Search for the cell housing the specified text and yield its (x, y) center coordinate. 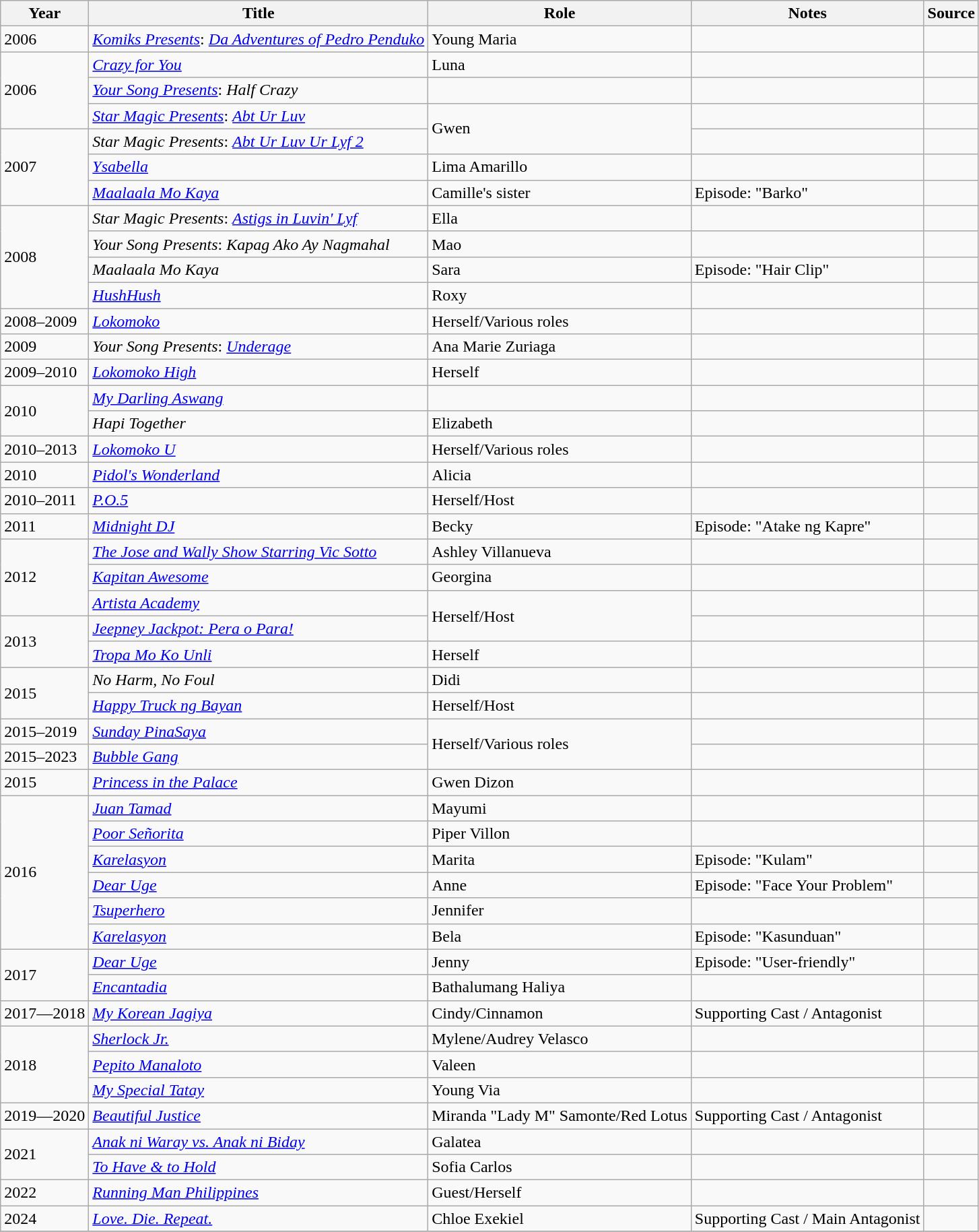
Crazy for You (259, 65)
Ella (560, 218)
2015–2023 (44, 757)
Princess in the Palace (259, 783)
2013 (44, 641)
Pidol's Wonderland (259, 475)
My Korean Jagiya (259, 1013)
My Darling Aswang (259, 398)
Episode: "Hair Clip" (807, 269)
Anne (560, 885)
Jeepney Jackpot: Pera o Para! (259, 628)
Lima Amarillo (560, 167)
Beautiful Justice (259, 1115)
Tsuperhero (259, 911)
Cindy/Cinnamon (560, 1013)
Kapitan Awesome (259, 577)
The Jose and Wally Show Starring Vic Sotto (259, 552)
Sara (560, 269)
2008–2009 (44, 321)
Ashley Villanueva (560, 552)
2022 (44, 1193)
Mylene/Audrey Velasco (560, 1039)
2012 (44, 577)
Supporting Cast / Main Antagonist (807, 1219)
2019—2020 (44, 1115)
Bathalumang Haliya (560, 987)
To Have & to Hold (259, 1167)
2008 (44, 257)
Lokomoko High (259, 372)
Lokomoko U (259, 449)
My Special Tatay (259, 1090)
Marita (560, 860)
HushHush (259, 295)
Title (259, 13)
Bela (560, 936)
Komiks Presents: Da Adventures of Pedro Penduko (259, 39)
2017 (44, 975)
Chloe Exekiel (560, 1219)
Alicia (560, 475)
P.O.5 (259, 500)
2009 (44, 347)
Pepito Manaloto (259, 1064)
Episode: "Face Your Problem" (807, 885)
Your Song Presents: Half Crazy (259, 90)
Lokomoko (259, 321)
Episode: "Barko" (807, 193)
2015–2019 (44, 731)
Sunday PinaSaya (259, 731)
Notes (807, 13)
2021 (44, 1155)
Episode: "Kasunduan" (807, 936)
Happy Truck ng Bayan (259, 705)
Poor Señorita (259, 834)
Camille's sister (560, 193)
Artista Academy (259, 603)
Luna (560, 65)
Hapi Together (259, 424)
Love. Die. Repeat. (259, 1219)
Sherlock Jr. (259, 1039)
Piper Villon (560, 834)
Episode: "User-friendly" (807, 962)
Running Man Philippines (259, 1193)
Ysabella (259, 167)
Your Song Presents: Kapag Ako Ay Nagmahal (259, 244)
Role (560, 13)
Bubble Gang (259, 757)
Ana Marie Zuriaga (560, 347)
Mao (560, 244)
Star Magic Presents: Astigs in Luvin' Lyf (259, 218)
Elizabeth (560, 424)
2016 (44, 872)
Gwen (560, 129)
Star Magic Presents: Abt Ur Luv (259, 116)
Young Via (560, 1090)
Didi (560, 680)
2007 (44, 167)
2024 (44, 1219)
Roxy (560, 295)
Your Song Presents: Underage (259, 347)
Mayumi (560, 808)
Midnight DJ (259, 526)
2009–2010 (44, 372)
Becky (560, 526)
Anak ni Waray vs. Anak ni Biday (259, 1142)
Galatea (560, 1142)
Miranda "Lady M" Samonte/Red Lotus (560, 1115)
Juan Tamad (259, 808)
Valeen (560, 1064)
2018 (44, 1064)
Georgina (560, 577)
Tropa Mo Ko Unli (259, 654)
Episode: "Atake ng Kapre" (807, 526)
Sofia Carlos (560, 1167)
Star Magic Presents: Abt Ur Luv Ur Lyf 2 (259, 141)
No Harm, No Foul (259, 680)
2017—2018 (44, 1013)
Young Maria (560, 39)
2011 (44, 526)
Jenny (560, 962)
Guest/Herself (560, 1193)
2010–2013 (44, 449)
2010–2011 (44, 500)
Episode: "Kulam" (807, 860)
Encantadia (259, 987)
Jennifer (560, 911)
Year (44, 13)
Gwen Dizon (560, 783)
Source (951, 13)
